For the text-containing cell, return its midpoint in [X, Y] coordinate format. 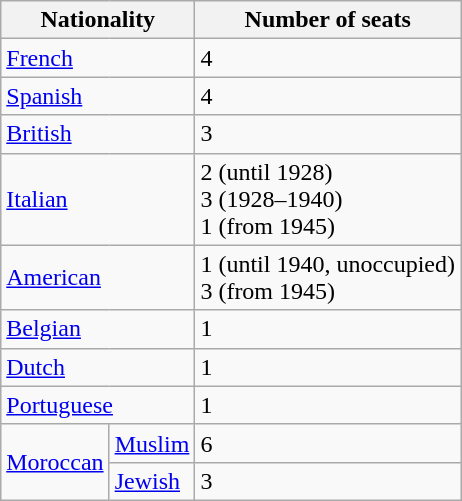
6 [328, 443]
Dutch [98, 367]
Spanish [98, 96]
Italian [98, 199]
2 (until 1928) 3 (1928–1940) 1 (from 1945) [328, 199]
Nationality [98, 20]
Muslim [152, 443]
Jewish [152, 481]
Belgian [98, 329]
Portuguese [98, 405]
British [98, 134]
1 (until 1940, unoccupied)3 (from 1945) [328, 278]
French [98, 58]
American [98, 278]
Moroccan [55, 462]
Number of seats [328, 20]
